Return the (x, y) coordinate for the center point of the cell that contains the specified text.  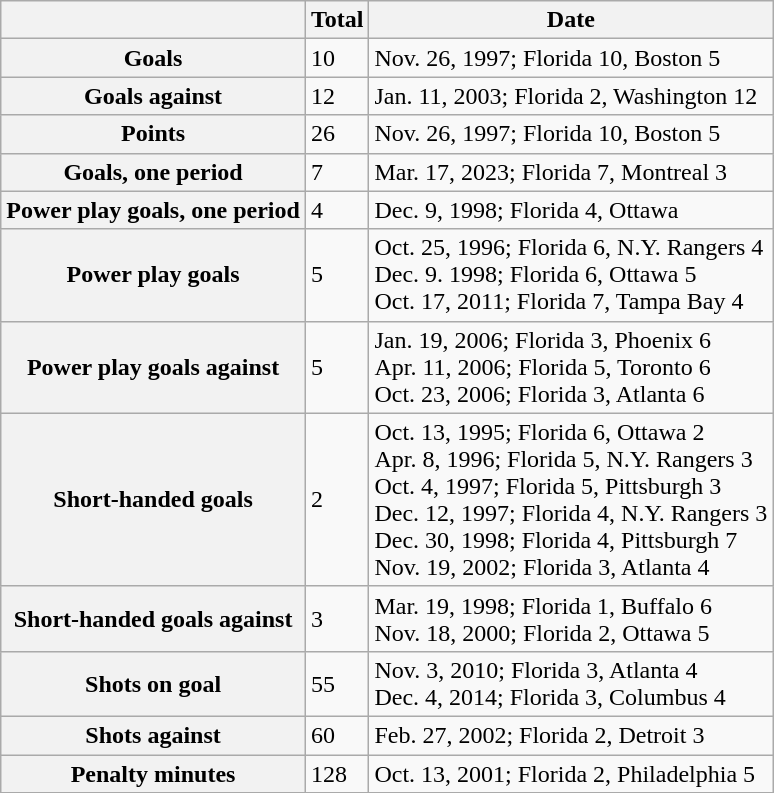
Total (337, 20)
Jan. 19, 2006; Florida 3, Phoenix 6Apr. 11, 2006; Florida 5, Toronto 6Oct. 23, 2006; Florida 3, Atlanta 6 (571, 367)
Goals, one period (154, 172)
Goals against (154, 96)
Date (571, 20)
Dec. 9, 1998; Florida 4, Ottawa (571, 210)
2 (337, 500)
3 (337, 618)
Shots on goal (154, 684)
Power play goals, one period (154, 210)
4 (337, 210)
26 (337, 134)
Oct. 13, 2001; Florida 2, Philadelphia 5 (571, 773)
12 (337, 96)
Mar. 17, 2023; Florida 7, Montreal 3 (571, 172)
Mar. 19, 1998; Florida 1, Buffalo 6Nov. 18, 2000; Florida 2, Ottawa 5 (571, 618)
7 (337, 172)
Shots against (154, 735)
Feb. 27, 2002; Florida 2, Detroit 3 (571, 735)
Jan. 11, 2003; Florida 2, Washington 12 (571, 96)
Points (154, 134)
55 (337, 684)
Short-handed goals (154, 500)
Penalty minutes (154, 773)
Power play goals against (154, 367)
Short-handed goals against (154, 618)
Oct. 25, 1996; Florida 6, N.Y. Rangers 4Dec. 9. 1998; Florida 6, Ottawa 5Oct. 17, 2011; Florida 7, Tampa Bay 4 (571, 275)
Power play goals (154, 275)
Goals (154, 58)
Nov. 3, 2010; Florida 3, Atlanta 4Dec. 4, 2014; Florida 3, Columbus 4 (571, 684)
10 (337, 58)
60 (337, 735)
128 (337, 773)
